From the cell containing the given text, extract its center point as (X, Y) coordinate. 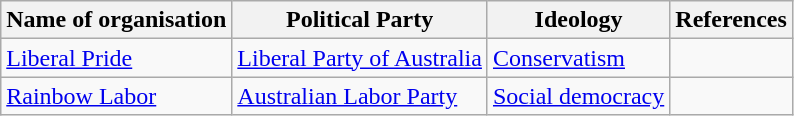
Liberal Party of Australia (360, 58)
Name of organisation (116, 20)
Social democracy (578, 96)
Ideology (578, 20)
Australian Labor Party (360, 96)
Liberal Pride (116, 58)
Conservatism (578, 58)
References (732, 20)
Rainbow Labor (116, 96)
Political Party (360, 20)
